Output the (x, y) coordinate of the center of the cell containing the given text.  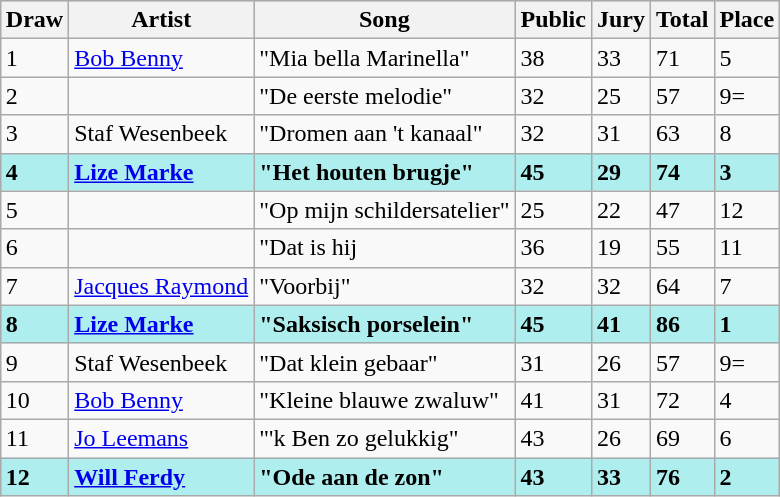
"Ode aan de zon" (384, 477)
Jacques Raymond (162, 286)
19 (620, 248)
"Dat klein gebaar" (384, 362)
47 (682, 210)
"Mia bella Marinella" (384, 58)
Total (682, 20)
69 (682, 438)
"Op mijn schildersatelier" (384, 210)
55 (682, 248)
9 (34, 362)
Song (384, 20)
10 (34, 400)
64 (682, 286)
72 (682, 400)
29 (620, 172)
63 (682, 134)
"Dat is hij (384, 248)
Will Ferdy (162, 477)
86 (682, 324)
"Kleine blauwe zwaluw" (384, 400)
38 (553, 58)
36 (553, 248)
"Dromen aan 't kanaal" (384, 134)
Jo Leemans (162, 438)
"Het houten brugje" (384, 172)
"Saksisch porselein" (384, 324)
Public (553, 20)
Artist (162, 20)
Draw (34, 20)
"Voorbij" (384, 286)
"'k Ben zo gelukkig" (384, 438)
71 (682, 58)
74 (682, 172)
Place (747, 20)
22 (620, 210)
76 (682, 477)
"De eerste melodie" (384, 96)
Jury (620, 20)
